Identify which cell holds the provided text, then report its [x, y] central coordinate. 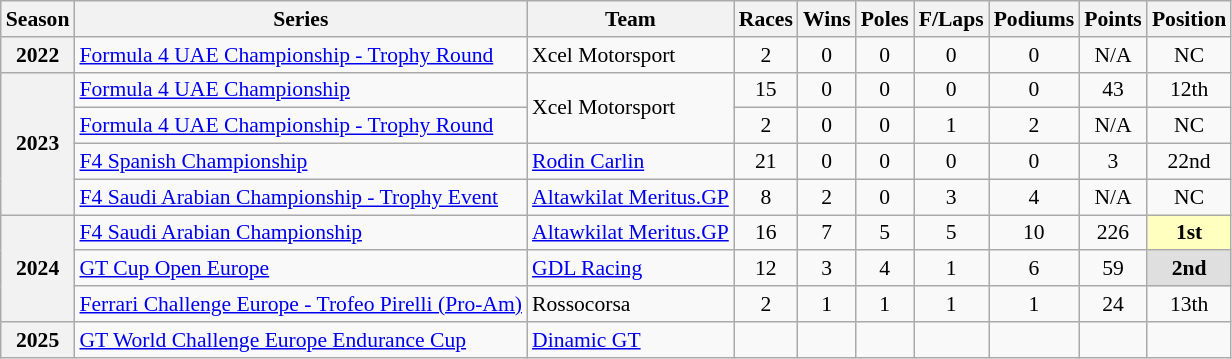
Points [1113, 19]
2024 [38, 268]
21 [766, 162]
59 [1113, 269]
15 [766, 90]
Ferrari Challenge Europe - Trofeo Pirelli (Pro-Am) [300, 304]
Podiums [1034, 19]
Rodin Carlin [630, 162]
8 [766, 197]
F4 Saudi Arabian Championship [300, 233]
6 [1034, 269]
Rossocorsa [630, 304]
Position [1189, 19]
GT Cup Open Europe [300, 269]
Poles [885, 19]
F4 Saudi Arabian Championship - Trophy Event [300, 197]
F/Laps [952, 19]
F4 Spanish Championship [300, 162]
2023 [38, 143]
1st [1189, 233]
12 [766, 269]
Formula 4 UAE Championship [300, 90]
GT World Challenge Europe Endurance Cup [300, 340]
10 [1034, 233]
Wins [827, 19]
2025 [38, 340]
24 [1113, 304]
43 [1113, 90]
Series [300, 19]
7 [827, 233]
16 [766, 233]
GDL Racing [630, 269]
22nd [1189, 162]
Dinamic GT [630, 340]
226 [1113, 233]
13th [1189, 304]
Races [766, 19]
Season [38, 19]
2022 [38, 55]
12th [1189, 90]
Team [630, 19]
2nd [1189, 269]
